Scan for the cell matching the given text and deliver its [X, Y] coordinate at center. 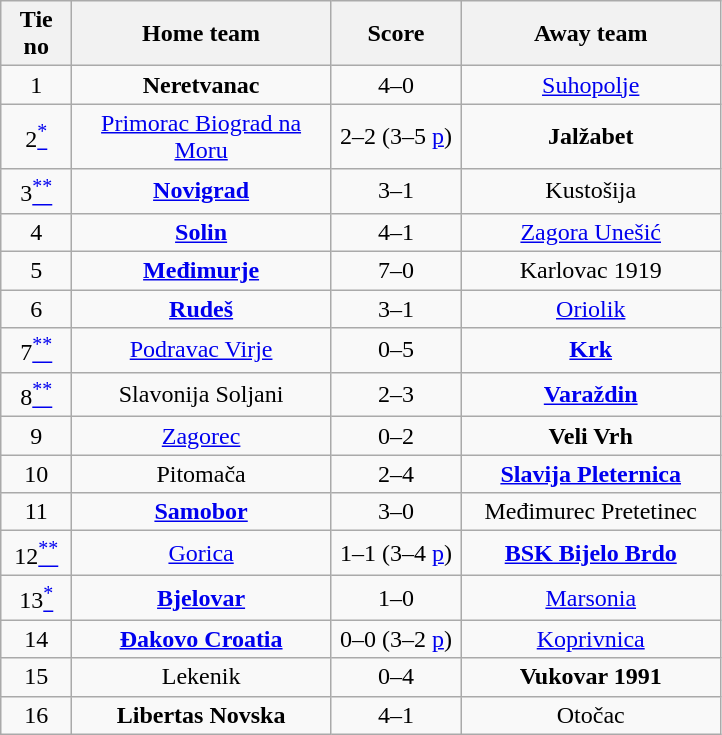
Varaždin [590, 394]
7** [36, 350]
9 [36, 436]
BSK Bijelo Brdo [590, 554]
3** [36, 192]
Suhopolje [590, 85]
Vukovar 1991 [590, 677]
Kustošija [590, 192]
2–4 [396, 474]
11 [36, 512]
Samobor [202, 512]
Bjelovar [202, 598]
Zagorec [202, 436]
Međimurec Pretetinec [590, 512]
Slavonija Soljani [202, 394]
14 [36, 639]
6 [36, 309]
10 [36, 474]
Zagora Unešić [590, 232]
Score [396, 34]
Veli Vrh [590, 436]
2–3 [396, 394]
Krk [590, 350]
1–1 (3–4 p) [396, 554]
2* [36, 136]
Podravac Virje [202, 350]
0–2 [396, 436]
Novigrad [202, 192]
4 [36, 232]
Away team [590, 34]
Primorac Biograd na Moru [202, 136]
Slavija Pleternica [590, 474]
8** [36, 394]
1–0 [396, 598]
Oriolik [590, 309]
Libertas Novska [202, 715]
15 [36, 677]
Marsonia [590, 598]
Pitomača [202, 474]
7–0 [396, 271]
Home team [202, 34]
Otočac [590, 715]
Solin [202, 232]
Jalžabet [590, 136]
13* [36, 598]
Tie no [36, 34]
0–5 [396, 350]
0–4 [396, 677]
1 [36, 85]
5 [36, 271]
Karlovac 1919 [590, 271]
Gorica [202, 554]
Rudeš [202, 309]
Koprivnica [590, 639]
Lekenik [202, 677]
2–2 (3–5 p) [396, 136]
Neretvanac [202, 85]
12** [36, 554]
0–0 (3–2 p) [396, 639]
16 [36, 715]
3–0 [396, 512]
4–0 [396, 85]
Đakovo Croatia [202, 639]
Međimurje [202, 271]
